Capture the cell that displays the provided text and extract its [X, Y] central coordinate. 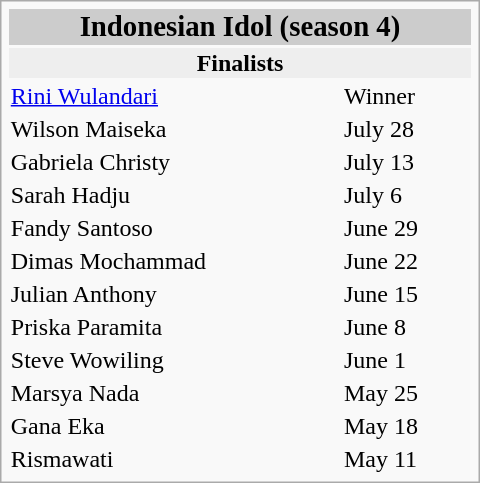
Fandy Santoso [174, 228]
Rini Wulandari [174, 96]
Rismawati [174, 459]
Winner [406, 96]
Dimas Mochammad [174, 261]
June 8 [406, 327]
July 28 [406, 129]
June 1 [406, 360]
Gana Eka [174, 426]
July 6 [406, 195]
Wilson Maiseka [174, 129]
Indonesian Idol (season 4) [240, 27]
July 13 [406, 162]
June 15 [406, 294]
June 22 [406, 261]
Finalists [240, 63]
Sarah Hadju [174, 195]
Marsya Nada [174, 393]
Priska Paramita [174, 327]
June 29 [406, 228]
May 11 [406, 459]
Gabriela Christy [174, 162]
Steve Wowiling [174, 360]
May 25 [406, 393]
May 18 [406, 426]
Julian Anthony [174, 294]
